Determine the (X, Y) coordinate at the center of the cell enclosing the given text.  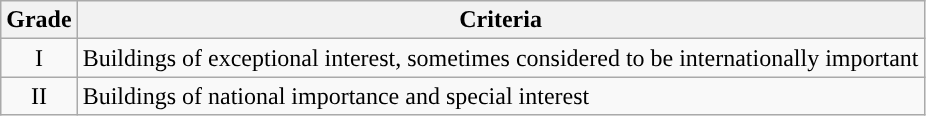
Criteria (500, 20)
Grade (39, 20)
Buildings of exceptional interest, sometimes considered to be internationally important (500, 58)
Buildings of national importance and special interest (500, 96)
II (39, 96)
I (39, 58)
